For the text-containing cell, return its midpoint in [x, y] coordinate format. 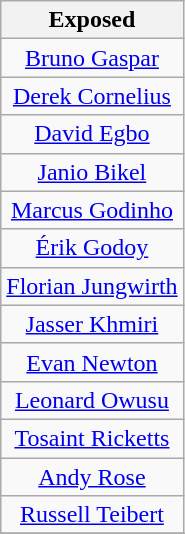
Exposed [92, 20]
Russell Teibert [92, 515]
Derek Cornelius [92, 96]
Bruno Gaspar [92, 58]
Janio Bikel [92, 172]
Evan Newton [92, 362]
Jasser Khmiri [92, 324]
Marcus Godinho [92, 210]
Florian Jungwirth [92, 286]
David Egbo [92, 134]
Leonard Owusu [92, 400]
Andy Rose [92, 477]
Tosaint Ricketts [92, 438]
Érik Godoy [92, 248]
